From the cell containing the given text, extract its center point as [x, y] coordinate. 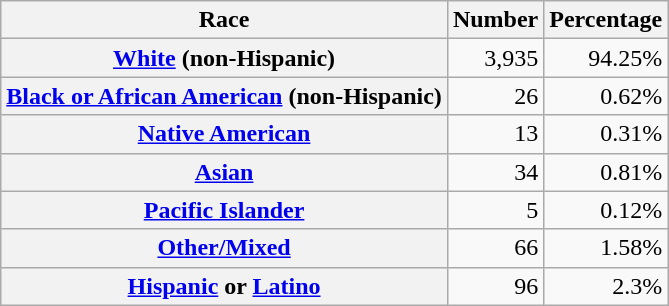
66 [495, 248]
13 [495, 134]
1.58% [606, 248]
White (non-Hispanic) [224, 58]
0.81% [606, 172]
Black or African American (non-Hispanic) [224, 96]
Percentage [606, 20]
0.12% [606, 210]
Pacific Islander [224, 210]
Other/Mixed [224, 248]
Number [495, 20]
Native American [224, 134]
Race [224, 20]
0.31% [606, 134]
5 [495, 210]
94.25% [606, 58]
34 [495, 172]
0.62% [606, 96]
Asian [224, 172]
3,935 [495, 58]
Hispanic or Latino [224, 286]
26 [495, 96]
2.3% [606, 286]
96 [495, 286]
